Locate the cell with the specified text and output its (x, y) center coordinate. 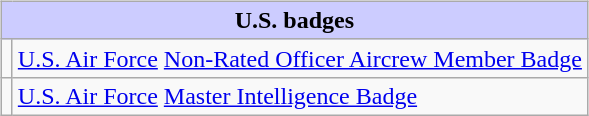
U.S. Air Force Non-Rated Officer Aircrew Member Badge (300, 58)
U.S. badges (294, 20)
U.S. Air Force Master Intelligence Badge (300, 96)
